Find where the given text appears and provide that cell's center as (X, Y) coordinate. 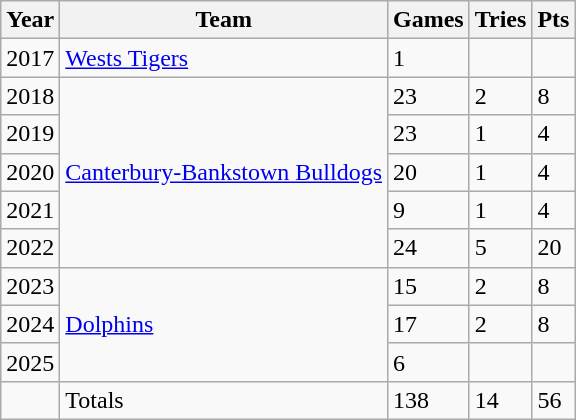
2018 (30, 96)
2024 (30, 324)
2023 (30, 286)
9 (429, 210)
Tries (500, 20)
14 (500, 400)
Year (30, 20)
15 (429, 286)
Canterbury-Bankstown Bulldogs (224, 172)
Pts (554, 20)
2020 (30, 172)
2021 (30, 210)
2017 (30, 58)
17 (429, 324)
56 (554, 400)
2025 (30, 362)
2022 (30, 248)
24 (429, 248)
6 (429, 362)
138 (429, 400)
2019 (30, 134)
Totals (224, 400)
Games (429, 20)
Wests Tigers (224, 58)
5 (500, 248)
Team (224, 20)
Dolphins (224, 324)
